Capture the cell that displays the provided text and extract its [x, y] central coordinate. 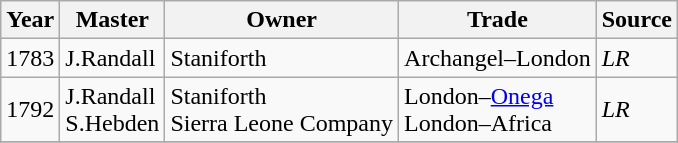
Staniforth [282, 58]
Owner [282, 20]
Trade [498, 20]
J.RandallS.Hebden [112, 110]
Year [30, 20]
1783 [30, 58]
Master [112, 20]
J.Randall [112, 58]
Archangel–London [498, 58]
1792 [30, 110]
StaniforthSierra Leone Company [282, 110]
Source [636, 20]
London–OnegaLondon–Africa [498, 110]
